Identify which cell holds the provided text, then report its (X, Y) central coordinate. 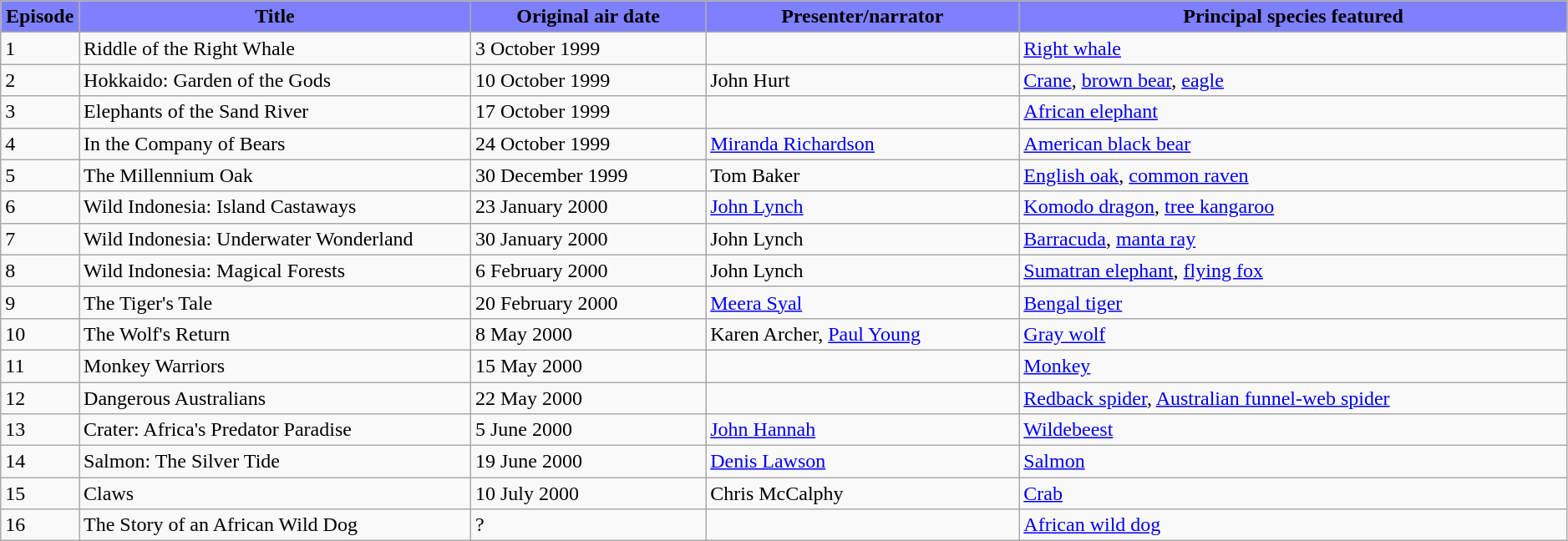
Chris McCalphy (862, 493)
African wild dog (1293, 525)
English oak, common raven (1293, 175)
15 May 2000 (588, 366)
Wild Indonesia: Underwater Wonderland (276, 239)
10 July 2000 (588, 493)
African elephant (1293, 112)
Presenter/narrator (862, 17)
Claws (276, 493)
Title (276, 17)
Crane, brown bear, eagle (1293, 80)
Wild Indonesia: Island Castaways (276, 207)
1 (40, 48)
4 (40, 144)
Wild Indonesia: Magical Forests (276, 270)
10 October 1999 (588, 80)
22 May 2000 (588, 398)
Denis Lawson (862, 462)
Original air date (588, 17)
Karen Archer, Paul Young (862, 334)
8 (40, 270)
Crater: Africa's Predator Paradise (276, 430)
13 (40, 430)
5 June 2000 (588, 430)
Elephants of the Sand River (276, 112)
16 (40, 525)
17 October 1999 (588, 112)
Monkey (1293, 366)
The Millennium Oak (276, 175)
Hokkaido: Garden of the Gods (276, 80)
Redback spider, Australian funnel-web spider (1293, 398)
Wildebeest (1293, 430)
6 (40, 207)
The Story of an African Wild Dog (276, 525)
Salmon: The Silver Tide (276, 462)
24 October 1999 (588, 144)
American black bear (1293, 144)
The Tiger's Tale (276, 302)
Principal species featured (1293, 17)
3 (40, 112)
15 (40, 493)
Salmon (1293, 462)
Right whale (1293, 48)
Miranda Richardson (862, 144)
In the Company of Bears (276, 144)
The Wolf's Return (276, 334)
John Hurt (862, 80)
Monkey Warriors (276, 366)
8 May 2000 (588, 334)
20 February 2000 (588, 302)
Meera Syal (862, 302)
7 (40, 239)
Crab (1293, 493)
Barracuda, manta ray (1293, 239)
John Hannah (862, 430)
30 December 1999 (588, 175)
5 (40, 175)
2 (40, 80)
11 (40, 366)
12 (40, 398)
30 January 2000 (588, 239)
? (588, 525)
Episode (40, 17)
23 January 2000 (588, 207)
Tom Baker (862, 175)
Sumatran elephant, flying fox (1293, 270)
14 (40, 462)
Riddle of the Right Whale (276, 48)
10 (40, 334)
Gray wolf (1293, 334)
6 February 2000 (588, 270)
3 October 1999 (588, 48)
Bengal tiger (1293, 302)
9 (40, 302)
Komodo dragon, tree kangaroo (1293, 207)
19 June 2000 (588, 462)
Dangerous Australians (276, 398)
